Return the (x, y) coordinate for the center point of the cell that contains the specified text.  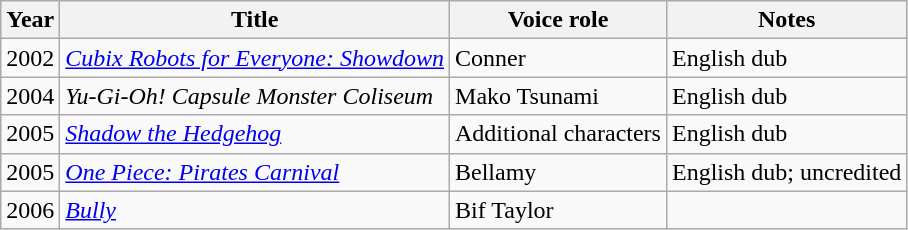
Bellamy (558, 172)
Mako Tsunami (558, 96)
Year (30, 20)
One Piece: Pirates Carnival (255, 172)
English dub; uncredited (786, 172)
2004 (30, 96)
Voice role (558, 20)
2006 (30, 210)
Bif Taylor (558, 210)
Yu-Gi-Oh! Capsule Monster Coliseum (255, 96)
Additional characters (558, 134)
Bully (255, 210)
Shadow the Hedgehog (255, 134)
Cubix Robots for Everyone: Showdown (255, 58)
Notes (786, 20)
2002 (30, 58)
Conner (558, 58)
Title (255, 20)
